Determine the (x, y) coordinate at the center of the cell enclosing the given text.  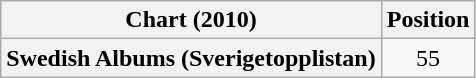
Position (428, 20)
55 (428, 58)
Chart (2010) (191, 20)
Swedish Albums (Sverigetopplistan) (191, 58)
